Scan for the cell matching the given text and deliver its [X, Y] coordinate at center. 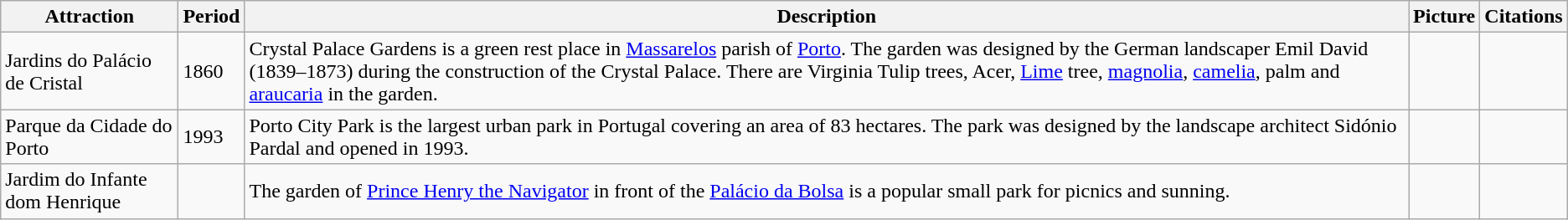
Period [211, 17]
Picture [1444, 17]
Description [827, 17]
The garden of Prince Henry the Navigator in front of the Palácio da Bolsa is a popular small park for picnics and sunning. [827, 191]
Attraction [90, 17]
Parque da Cidade do Porto [90, 137]
Citations [1524, 17]
Jardim do Infante dom Henrique [90, 191]
1993 [211, 137]
Jardins do Palácio de Cristal [90, 71]
1860 [211, 71]
